Pinpoint the cell where the given text exists, returning its (x, y) midpoint coordinate. 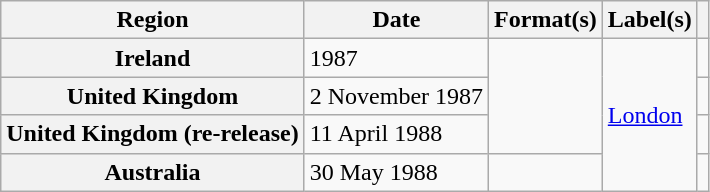
30 May 1988 (396, 172)
United Kingdom (152, 96)
1987 (396, 58)
London (650, 115)
Region (152, 20)
Date (396, 20)
Ireland (152, 58)
United Kingdom (re-release) (152, 134)
Label(s) (650, 20)
11 April 1988 (396, 134)
Australia (152, 172)
Format(s) (546, 20)
2 November 1987 (396, 96)
